Identify which cell holds the provided text, then report its [X, Y] central coordinate. 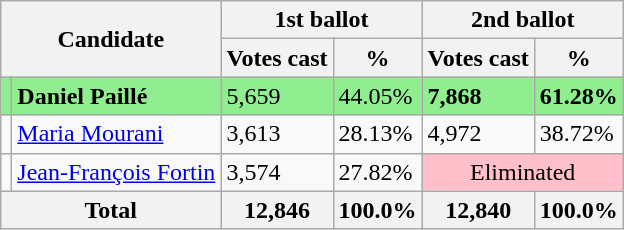
12,846 [277, 210]
1st ballot [322, 20]
2nd ballot [522, 20]
27.82% [378, 172]
Daniel Paillé [116, 96]
44.05% [378, 96]
7,868 [478, 96]
Maria Mourani [116, 134]
Total [111, 210]
4,972 [478, 134]
5,659 [277, 96]
Jean-François Fortin [116, 172]
38.72% [578, 134]
28.13% [378, 134]
Candidate [111, 39]
3,613 [277, 134]
61.28% [578, 96]
Eliminated [522, 172]
12,840 [478, 210]
3,574 [277, 172]
